Capture the cell that displays the provided text and extract its (X, Y) central coordinate. 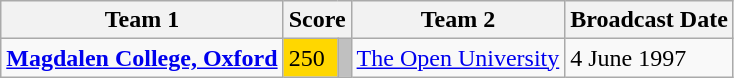
Magdalen College, Oxford (142, 58)
Broadcast Date (650, 20)
250 (310, 58)
Score (317, 20)
4 June 1997 (650, 58)
Team 1 (142, 20)
Team 2 (458, 20)
The Open University (458, 58)
